Return the (X, Y) coordinate for the center point of the cell that contains the specified text.  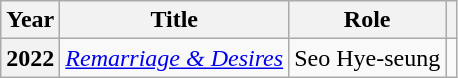
Seo Hye-seung (368, 58)
Year (30, 20)
Remarriage & Desires (174, 58)
Title (174, 20)
2022 (30, 58)
Role (368, 20)
